Return the [x, y] coordinate for the center point of the cell that contains the specified text.  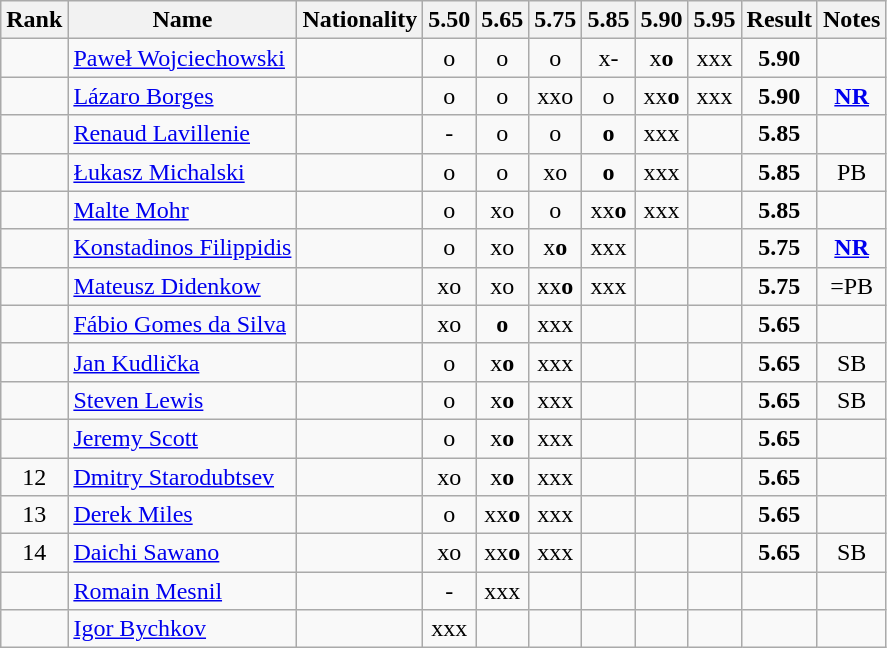
Jan Kudlička [182, 362]
Rank [34, 20]
Daichi Sawano [182, 553]
Łukasz Michalski [182, 172]
PB [851, 172]
Notes [851, 20]
Result [779, 20]
Mateusz Didenkow [182, 286]
Igor Bychkov [182, 629]
Fábio Gomes da Silva [182, 324]
Jeremy Scott [182, 438]
Romain Mesnil [182, 591]
Name [182, 20]
Nationality [360, 20]
14 [34, 553]
Renaud Lavillenie [182, 134]
Paweł Wojciechowski [182, 58]
=PB [851, 286]
13 [34, 515]
Dmitry Starodubtsev [182, 477]
Lázaro Borges [182, 96]
Derek Miles [182, 515]
5.50 [450, 20]
x- [608, 58]
12 [34, 477]
Malte Mohr [182, 210]
5.95 [714, 20]
Steven Lewis [182, 400]
Konstadinos Filippidis [182, 248]
